Return [x, y] of the center of cell containing provided text 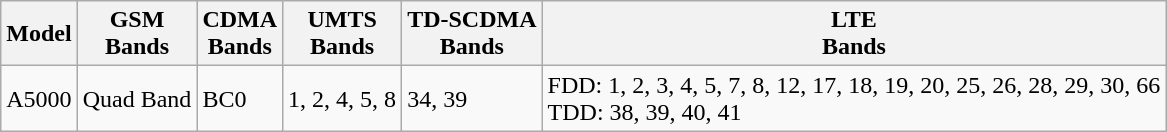
GSMBands [137, 34]
1, 2, 4, 5, 8 [342, 98]
LTEBands [854, 34]
TD-SCDMABands [472, 34]
A5000 [39, 98]
Model [39, 34]
34, 39 [472, 98]
FDD: 1, 2, 3, 4, 5, 7, 8, 12, 17, 18, 19, 20, 25, 26, 28, 29, 30, 66TDD: 38, 39, 40, 41 [854, 98]
BC0 [240, 98]
CDMABands [240, 34]
UMTSBands [342, 34]
Quad Band [137, 98]
